Pinpoint the cell where the given text exists, returning its (X, Y) midpoint coordinate. 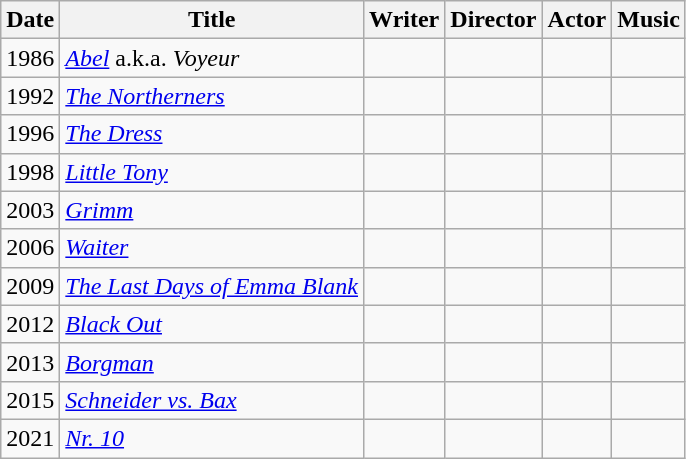
1998 (30, 172)
The Last Days of Emma Blank (212, 286)
2021 (30, 438)
1986 (30, 58)
The Northerners (212, 96)
Music (649, 20)
Actor (577, 20)
Writer (404, 20)
2003 (30, 210)
Borgman (212, 362)
Nr. 10 (212, 438)
2012 (30, 324)
Little Tony (212, 172)
Abel a.k.a. Voyeur (212, 58)
2013 (30, 362)
The Dress (212, 134)
Black Out (212, 324)
2015 (30, 400)
Date (30, 20)
Director (494, 20)
Grimm (212, 210)
2006 (30, 248)
1992 (30, 96)
1996 (30, 134)
Waiter (212, 248)
Schneider vs. Bax (212, 400)
Title (212, 20)
2009 (30, 286)
